Locate the cell with the specified text and output its (x, y) center coordinate. 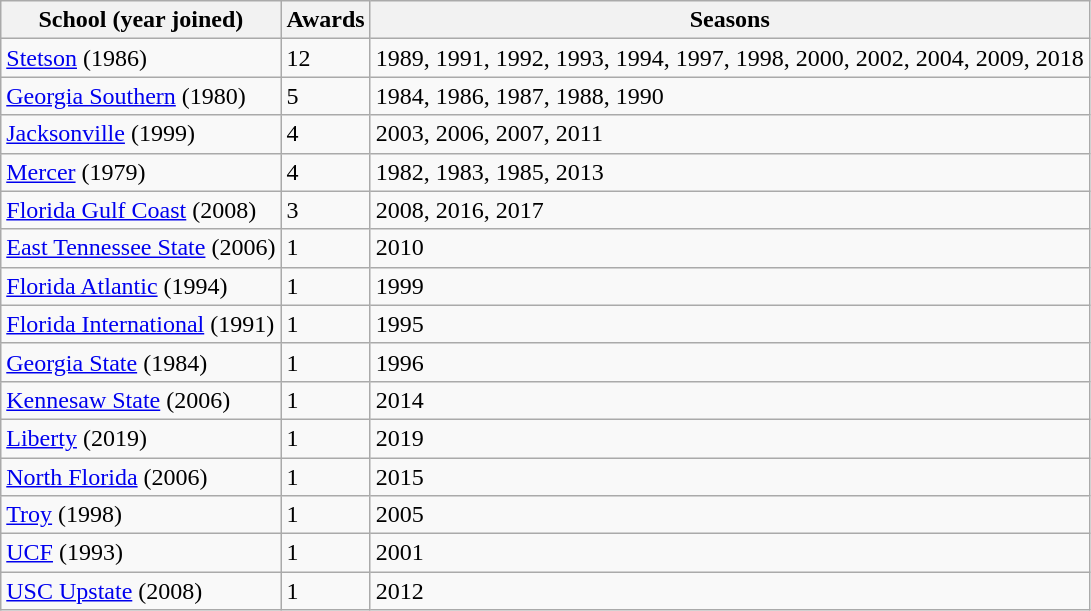
Georgia Southern (1980) (141, 96)
2001 (730, 553)
USC Upstate (2008) (141, 591)
5 (326, 96)
UCF (1993) (141, 553)
2014 (730, 400)
2003, 2006, 2007, 2011 (730, 134)
Troy (1998) (141, 515)
2005 (730, 515)
12 (326, 58)
1984, 1986, 1987, 1988, 1990 (730, 96)
2010 (730, 248)
Stetson (1986) (141, 58)
Kennesaw State (2006) (141, 400)
1999 (730, 286)
1995 (730, 324)
North Florida (2006) (141, 477)
East Tennessee State (2006) (141, 248)
2008, 2016, 2017 (730, 210)
Awards (326, 20)
Florida Gulf Coast (2008) (141, 210)
Liberty (2019) (141, 438)
Mercer (1979) (141, 172)
2015 (730, 477)
3 (326, 210)
Seasons (730, 20)
Georgia State (1984) (141, 362)
Jacksonville (1999) (141, 134)
1989, 1991, 1992, 1993, 1994, 1997, 1998, 2000, 2002, 2004, 2009, 2018 (730, 58)
Florida International (1991) (141, 324)
1982, 1983, 1985, 2013 (730, 172)
Florida Atlantic (1994) (141, 286)
2019 (730, 438)
School (year joined) (141, 20)
2012 (730, 591)
1996 (730, 362)
